Pinpoint the cell where the given text exists, returning its [X, Y] midpoint coordinate. 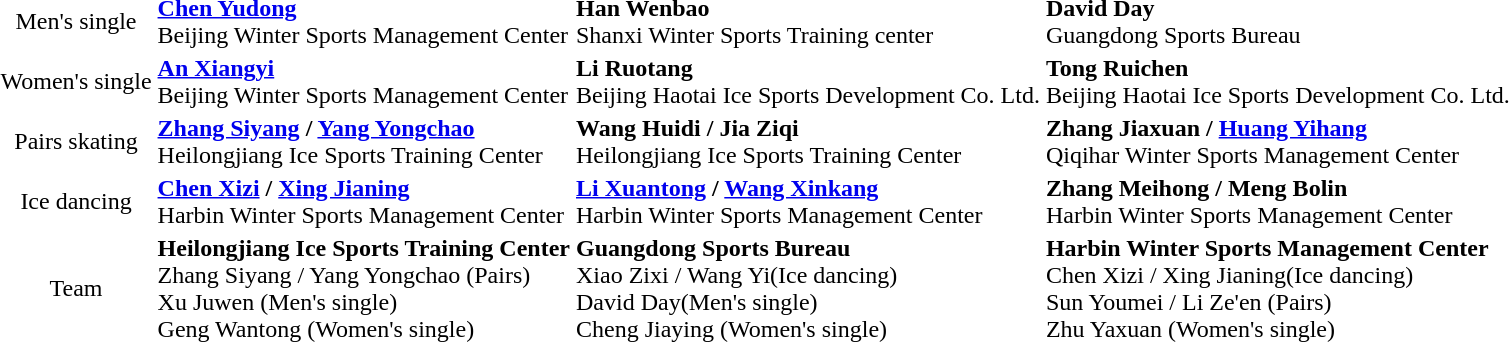
Li Xuantong / Wang XinkangHarbin Winter Sports Management Center [808, 202]
Li RuotangBeijing Haotai Ice Sports Development Co. Ltd. [808, 82]
Zhang Siyang / Yang YongchaoHeilongjiang Ice Sports Training Center [364, 142]
An XiangyiBeijing Winter Sports Management Center [364, 82]
Wang Huidi / Jia ZiqiHeilongjiang Ice Sports Training Center [808, 142]
Chen Xizi / Xing JianingHarbin Winter Sports Management Center [364, 202]
